Search for the cell housing the specified text and yield its (x, y) center coordinate. 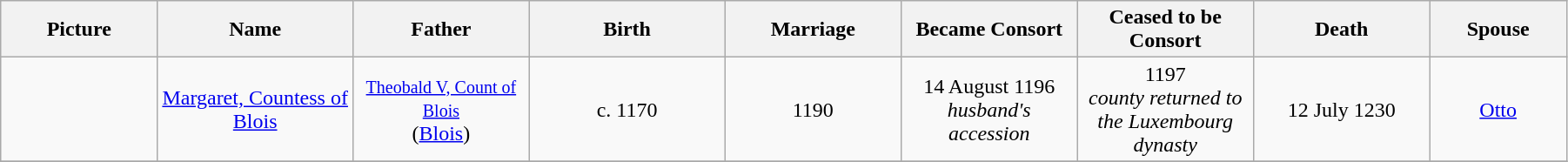
Picture (79, 30)
Birth (627, 30)
Margaret, Countess of Blois (256, 110)
Father (441, 30)
Death (1341, 30)
Name (256, 30)
1197county returned to the Luxembourg dynasty (1165, 110)
Theobald V, Count of Blois(Blois) (441, 110)
1190 (813, 110)
Spouse (1498, 30)
Ceased to be Consort (1165, 30)
c. 1170 (627, 110)
14 August 1196husband's accession (989, 110)
Otto (1498, 110)
Became Consort (989, 30)
Marriage (813, 30)
12 July 1230 (1341, 110)
